Search for the cell housing the specified text and yield its (x, y) center coordinate. 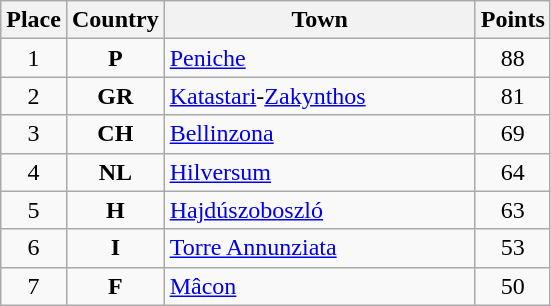
Hajdúszoboszló (320, 210)
63 (512, 210)
P (115, 58)
Torre Annunziata (320, 248)
1 (34, 58)
6 (34, 248)
Mâcon (320, 286)
Bellinzona (320, 134)
3 (34, 134)
69 (512, 134)
F (115, 286)
I (115, 248)
53 (512, 248)
Points (512, 20)
Country (115, 20)
H (115, 210)
5 (34, 210)
GR (115, 96)
2 (34, 96)
4 (34, 172)
7 (34, 286)
Hilversum (320, 172)
Peniche (320, 58)
64 (512, 172)
88 (512, 58)
CH (115, 134)
Place (34, 20)
NL (115, 172)
81 (512, 96)
Katastari-Zakynthos (320, 96)
Town (320, 20)
50 (512, 286)
